Return (X, Y) of the center of cell containing provided text 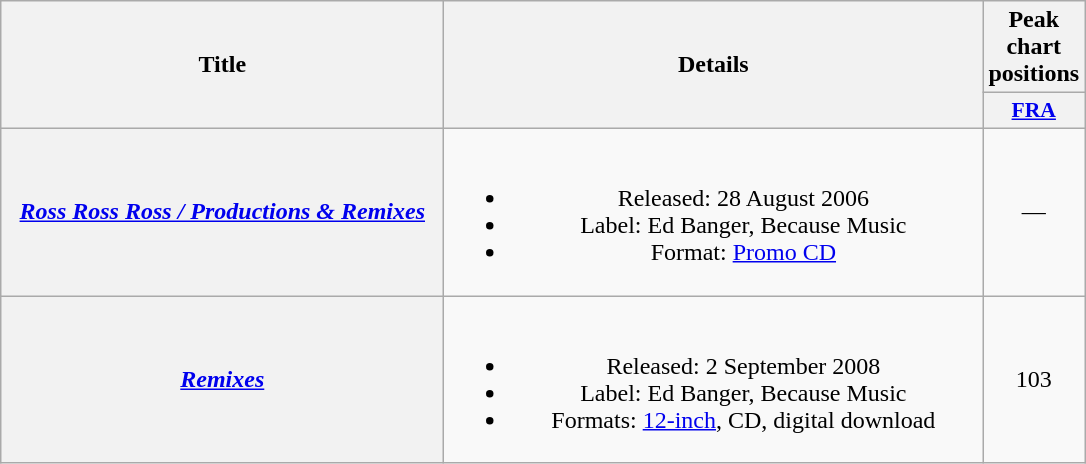
Released: 2 September 2008Label: Ed Banger, Because MusicFormats: 12-inch, CD, digital download (714, 380)
Details (714, 65)
103 (1034, 380)
Peak chart positions (1034, 47)
Ross Ross Ross / Productions & Remixes (222, 212)
Title (222, 65)
— (1034, 212)
FRA (1034, 111)
Released: 28 August 2006Label: Ed Banger, Because MusicFormat: Promo CD (714, 212)
Remixes (222, 380)
